Detect which cell encompasses the target text, then output its [X, Y] center coordinate. 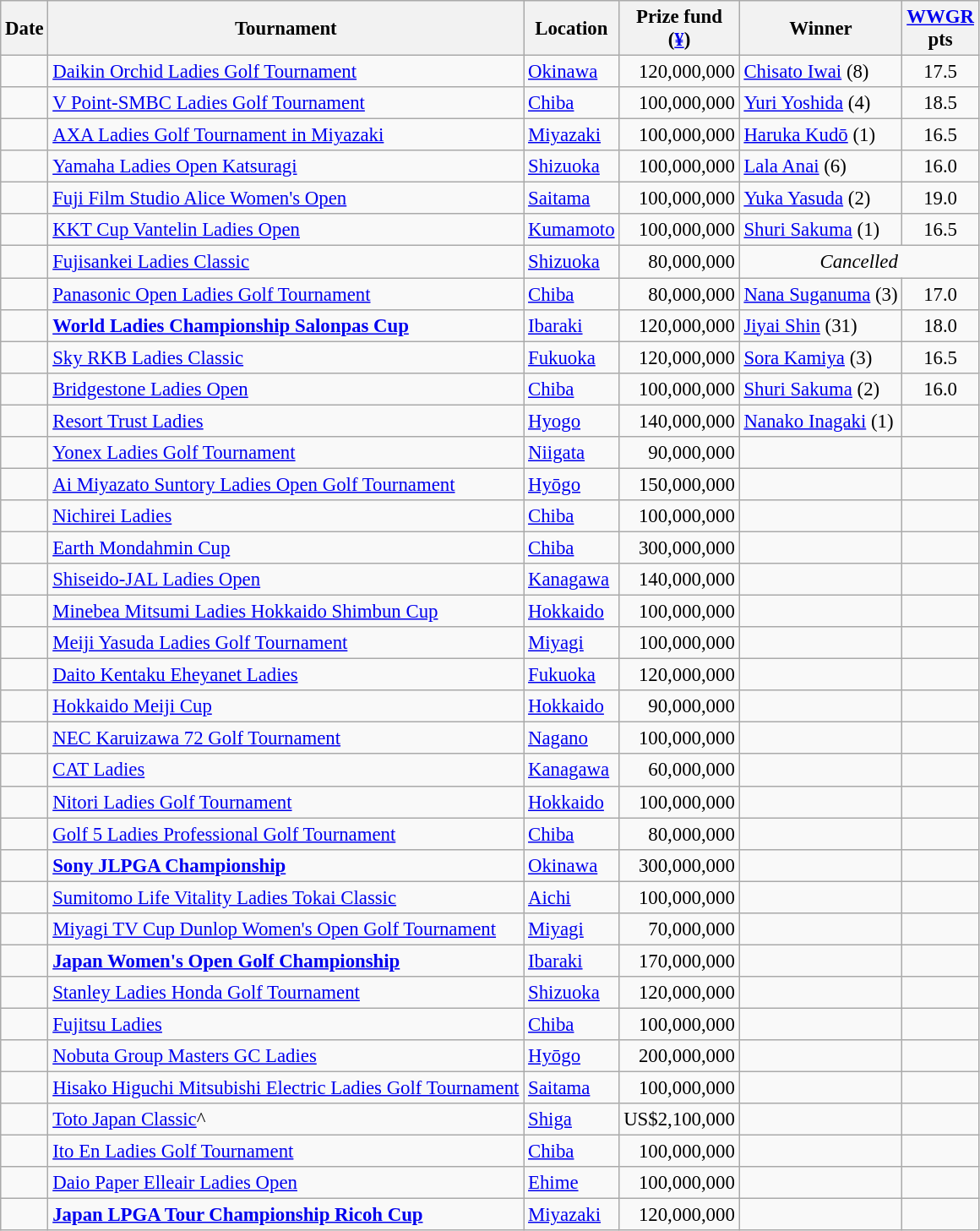
Chisato Iwai (8) [821, 72]
Kumamoto [571, 231]
Nitori Ladies Golf Tournament [286, 802]
150,000,000 [679, 484]
17.0 [940, 294]
Ito En Ladies Golf Tournament [286, 1152]
Resort Trust Ladies [286, 421]
Hyogo [571, 421]
18.5 [940, 103]
Earth Mondahmin Cup [286, 547]
Tournament [286, 29]
Daikin Orchid Ladies Golf Tournament [286, 72]
Meiji Yasuda Ladies Golf Tournament [286, 643]
Date [24, 29]
Daio Paper Elleair Ladies Open [286, 1183]
19.0 [940, 199]
Fujitsu Ladies [286, 1024]
60,000,000 [679, 771]
Sumitomo Life Vitality Ladies Tokai Classic [286, 897]
Winner [821, 29]
Haruka Kudō (1) [821, 135]
Shiga [571, 1119]
KKT Cup Vantelin Ladies Open [286, 231]
Shuri Sakuma (1) [821, 231]
Nobuta Group Masters GC Ladies [286, 1056]
Prize fund(¥) [679, 29]
World Ladies Championship Salonpas Cup [286, 325]
Sony JLPGA Championship [286, 865]
Yonex Ladies Golf Tournament [286, 453]
Daito Kentaku Eheyanet Ladies [286, 675]
Golf 5 Ladies Professional Golf Tournament [286, 834]
Ehime [571, 1183]
AXA Ladies Golf Tournament in Miyazaki [286, 135]
Miyagi TV Cup Dunlop Women's Open Golf Tournament [286, 929]
Toto Japan Classic^ [286, 1119]
17.5 [940, 72]
Fujisankei Ladies Classic [286, 262]
WWGRpts [940, 29]
V Point-SMBC Ladies Golf Tournament [286, 103]
Niigata [571, 453]
Yamaha Ladies Open Katsuragi [286, 166]
NEC Karuizawa 72 Golf Tournament [286, 738]
Nana Suganuma (3) [821, 294]
CAT Ladies [286, 771]
US$2,100,000 [679, 1119]
Bridgestone Ladies Open [286, 389]
18.0 [940, 325]
Shuri Sakuma (2) [821, 389]
Panasonic Open Ladies Golf Tournament [286, 294]
70,000,000 [679, 929]
Fuji Film Studio Alice Women's Open [286, 199]
Location [571, 29]
Lala Anai (6) [821, 166]
Aichi [571, 897]
Nichirei Ladies [286, 516]
Sora Kamiya (3) [821, 357]
Hokkaido Meiji Cup [286, 706]
Shiseido-JAL Ladies Open [286, 580]
Sky RKB Ladies Classic [286, 357]
Nanako Inagaki (1) [821, 421]
200,000,000 [679, 1056]
Japan Women's Open Golf Championship [286, 961]
Jiyai Shin (31) [821, 325]
Nagano [571, 738]
Japan LPGA Tour Championship Ricoh Cup [286, 1215]
Yuri Yoshida (4) [821, 103]
170,000,000 [679, 961]
Hisako Higuchi Mitsubishi Electric Ladies Golf Tournament [286, 1088]
Cancelled [858, 262]
Minebea Mitsumi Ladies Hokkaido Shimbun Cup [286, 612]
Stanley Ladies Honda Golf Tournament [286, 993]
Ai Miyazato Suntory Ladies Open Golf Tournament [286, 484]
Yuka Yasuda (2) [821, 199]
